Locate the cell with the specified text and output its [X, Y] center coordinate. 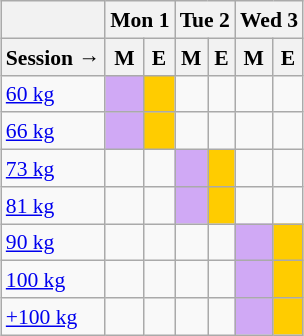
100 kg [53, 280]
73 kg [53, 168]
90 kg [53, 242]
Session → [53, 56]
Tue 2 [205, 20]
81 kg [53, 204]
Wed 3 [269, 20]
+100 kg [53, 316]
Mon 1 [140, 20]
60 kg [53, 94]
66 kg [53, 130]
